Scan for the cell matching the given text and deliver its (X, Y) coordinate at center. 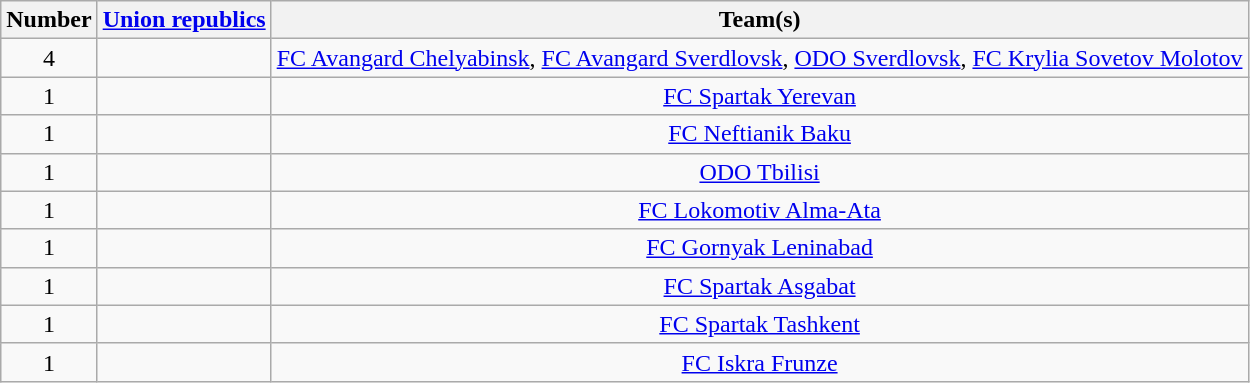
FC Spartak Yerevan (760, 96)
4 (49, 58)
FC Iskra Frunze (760, 362)
FC Spartak Tashkent (760, 324)
Team(s) (760, 20)
ODO Tbilisi (760, 172)
FC Neftianik Baku (760, 134)
Union republics (184, 20)
FC Gornyak Leninabad (760, 248)
Number (49, 20)
FC Lokomotiv Alma-Ata (760, 210)
FC Spartak Asgabat (760, 286)
FC Avangard Chelyabinsk, FC Avangard Sverdlovsk, ODO Sverdlovsk, FC Krylia Sovetov Molotov (760, 58)
